Output the (x, y) coordinate of the center of the cell containing the given text.  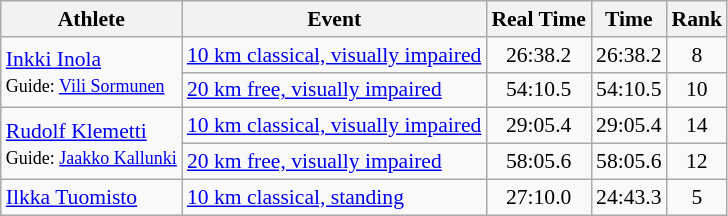
10 km classical, standing (334, 197)
10 (698, 90)
Athlete (92, 19)
Rudolf KlemettiGuide: Jaakko Kallunki (92, 144)
14 (698, 126)
Rank (698, 19)
Real Time (538, 19)
Time (628, 19)
5 (698, 197)
Inkki InolaGuide: Vili Sormunen (92, 72)
8 (698, 55)
27:10.0 (538, 197)
Ilkka Tuomisto (92, 197)
Event (334, 19)
24:43.3 (628, 197)
12 (698, 162)
